Extract the [x, y] coordinate from the center of the cell holding the provided text.  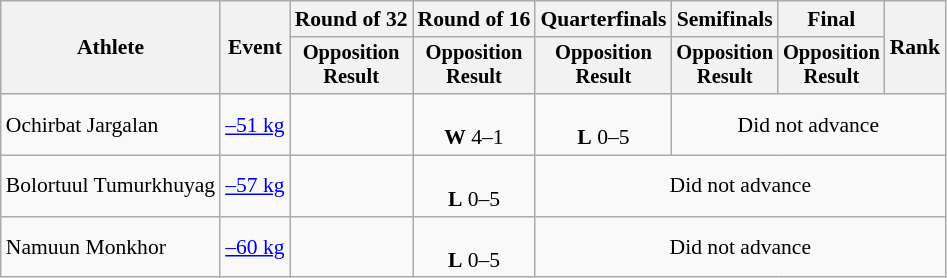
W 4–1 [474, 124]
Rank [916, 48]
Bolortuul Tumurkhuyag [110, 186]
Event [254, 48]
Round of 16 [474, 19]
Semifinals [724, 19]
–60 kg [254, 248]
Namuun Monkhor [110, 248]
–57 kg [254, 186]
Ochirbat Jargalan [110, 124]
Quarterfinals [603, 19]
Athlete [110, 48]
Final [832, 19]
–51 kg [254, 124]
Round of 32 [352, 19]
